Find where the given text appears and provide that cell's center as (x, y) coordinate. 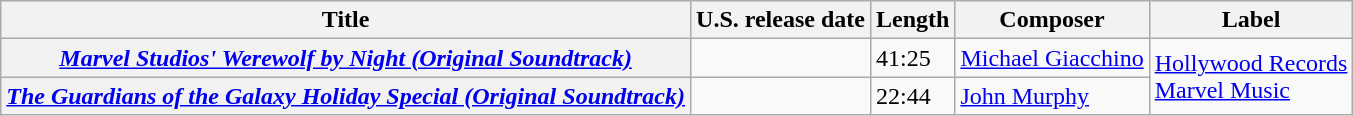
Hollywood RecordsMarvel Music (1251, 77)
The Guardians of the Galaxy Holiday Special (Original Soundtrack) (346, 96)
22:44 (912, 96)
Marvel Studios' Werewolf by Night (Original Soundtrack) (346, 58)
41:25 (912, 58)
Length (912, 20)
John Murphy (1052, 96)
Composer (1052, 20)
Label (1251, 20)
U.S. release date (781, 20)
Michael Giacchino (1052, 58)
Title (346, 20)
